For the text-containing cell, return its midpoint in [x, y] coordinate format. 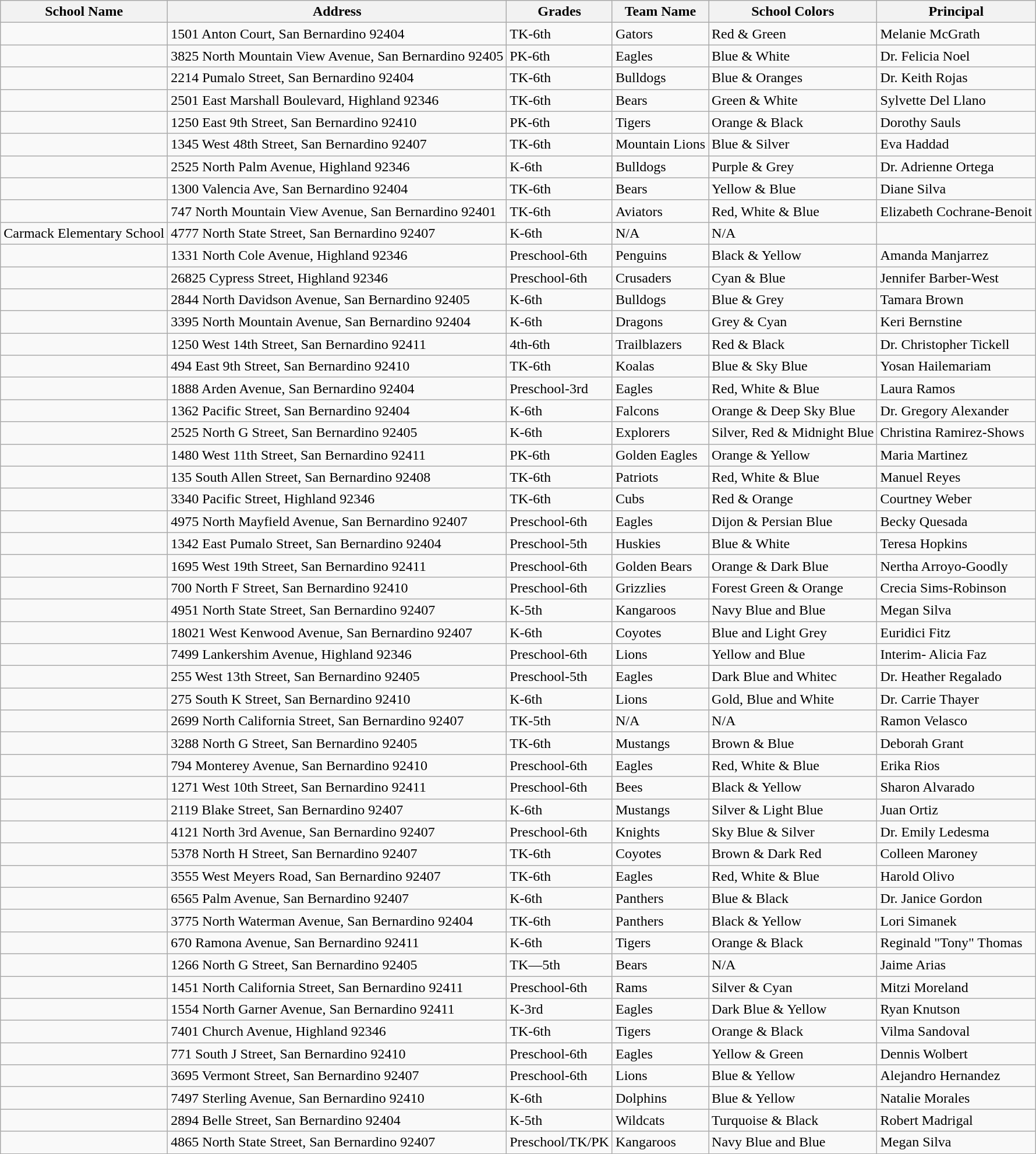
Silver, Red & Midnight Blue [793, 433]
135 South Allen Street, San Bernardino 92408 [337, 477]
Dr. Adrienne Ortega [956, 167]
Blue and Light Grey [793, 632]
Blue & Silver [793, 144]
School Name [84, 12]
Grizzlies [660, 588]
Huskies [660, 544]
Brown & Dark Red [793, 854]
Yellow and Blue [793, 655]
Golden Eagles [660, 455]
Keri Bernstine [956, 322]
Dr. Keith Rojas [956, 78]
Bees [660, 788]
Tamara Brown [956, 300]
1451 North California Street, San Bernardino 92411 [337, 987]
3395 North Mountain Avenue, San Bernardino 92404 [337, 322]
1331 North Cole Avenue, Highland 92346 [337, 255]
2501 East Marshall Boulevard, Highland 92346 [337, 100]
Melanie McGrath [956, 34]
Aviators [660, 211]
Koalas [660, 366]
1250 East 9th Street, San Bernardino 92410 [337, 122]
Cyan & Blue [793, 278]
Deborah Grant [956, 743]
TK-5th [560, 721]
Jaime Arias [956, 965]
Mitzi Moreland [956, 987]
Becky Quesada [956, 521]
Amanda Manjarrez [956, 255]
Dijon & Persian Blue [793, 521]
1362 Pacific Street, San Bernardino 92404 [337, 411]
Explorers [660, 433]
Falcons [660, 411]
School Colors [793, 12]
Natalie Morales [956, 1098]
Jennifer Barber-West [956, 278]
Cubs [660, 499]
Dorothy Sauls [956, 122]
Vilma Sandoval [956, 1032]
Alejandro Hernandez [956, 1076]
Yellow & Blue [793, 189]
4865 North State Street, San Bernardino 92407 [337, 1142]
Interim- Alicia Faz [956, 655]
1480 West 11th Street, San Bernardino 92411 [337, 455]
Dennis Wolbert [956, 1054]
Lori Simanek [956, 920]
1271 West 10th Street, San Bernardino 92411 [337, 788]
Gold, Blue and White [793, 699]
1501 Anton Court, San Bernardino 92404 [337, 34]
Mountain Lions [660, 144]
5378 North H Street, San Bernardino 92407 [337, 854]
Robert Madrigal [956, 1120]
Preschool/TK/PK [560, 1142]
Dragons [660, 322]
Eva Haddad [956, 144]
Red & Black [793, 344]
Wildcats [660, 1120]
Dr. Felicia Noel [956, 56]
4121 North 3rd Avenue, San Bernardino 92407 [337, 832]
2525 North G Street, San Bernardino 92405 [337, 433]
Grey & Cyan [793, 322]
2525 North Palm Avenue, Highland 92346 [337, 167]
1345 West 48th Street, San Bernardino 92407 [337, 144]
Diane Silva [956, 189]
494 East 9th Street, San Bernardino 92410 [337, 366]
4th-6th [560, 344]
3288 North G Street, San Bernardino 92405 [337, 743]
Blue & Sky Blue [793, 366]
Dr. Carrie Thayer [956, 699]
Blue & Black [793, 898]
Red & Orange [793, 499]
1250 West 14th Street, San Bernardino 92411 [337, 344]
Dark Blue & Yellow [793, 1010]
1888 Arden Avenue, San Bernardino 92404 [337, 389]
Knights [660, 832]
1554 North Garner Avenue, San Bernardino 92411 [337, 1010]
Principal [956, 12]
18021 West Kenwood Avenue, San Bernardino 92407 [337, 632]
7401 Church Avenue, Highland 92346 [337, 1032]
Sky Blue & Silver [793, 832]
Courtney Weber [956, 499]
Silver & Cyan [793, 987]
Preschool-3rd [560, 389]
Golden Bears [660, 566]
Dr. Gregory Alexander [956, 411]
Green & White [793, 100]
Teresa Hopkins [956, 544]
Harold Olivo [956, 876]
Forest Green & Orange [793, 588]
Dolphins [660, 1098]
Carmack Elementary School [84, 233]
771 South J Street, San Bernardino 92410 [337, 1054]
1695 West 19th Street, San Bernardino 92411 [337, 566]
K-3rd [560, 1010]
26825 Cypress Street, Highland 92346 [337, 278]
Dark Blue and Whitec [793, 677]
Yosan Hailemariam [956, 366]
Ramon Velasco [956, 721]
1266 North G Street, San Bernardino 92405 [337, 965]
Brown & Blue [793, 743]
Euridici Fitz [956, 632]
Crecia Sims-Robinson [956, 588]
3555 West Meyers Road, San Bernardino 92407 [337, 876]
670 Ramona Avenue, San Bernardino 92411 [337, 943]
Grades [560, 12]
Turquoise & Black [793, 1120]
7497 Sterling Avenue, San Bernardino 92410 [337, 1098]
Christina Ramirez-Shows [956, 433]
4777 North State Street, San Bernardino 92407 [337, 233]
Dr. Christopher Tickell [956, 344]
2844 North Davidson Avenue, San Bernardino 92405 [337, 300]
747 North Mountain View Avenue, San Bernardino 92401 [337, 211]
Juan Ortiz [956, 810]
Orange & Yellow [793, 455]
Dr. Emily Ledesma [956, 832]
Trailblazers [660, 344]
Laura Ramos [956, 389]
Silver & Light Blue [793, 810]
3340 Pacific Street, Highland 92346 [337, 499]
Blue & Oranges [793, 78]
2894 Belle Street, San Bernardino 92404 [337, 1120]
1342 East Pumalo Street, San Bernardino 92404 [337, 544]
Ryan Knutson [956, 1010]
Dr. Heather Regalado [956, 677]
Blue & Grey [793, 300]
4975 North Mayfield Avenue, San Bernardino 92407 [337, 521]
6565 Palm Avenue, San Bernardino 92407 [337, 898]
3775 North Waterman Avenue, San Bernardino 92404 [337, 920]
Red & Green [793, 34]
700 North F Street, San Bernardino 92410 [337, 588]
255 West 13th Street, San Bernardino 92405 [337, 677]
Orange & Deep Sky Blue [793, 411]
Manuel Reyes [956, 477]
Colleen Maroney [956, 854]
7499 Lankershim Avenue, Highland 92346 [337, 655]
Nertha Arroyo-Goodly [956, 566]
Rams [660, 987]
Yellow & Green [793, 1054]
2214 Pumalo Street, San Bernardino 92404 [337, 78]
Maria Martinez [956, 455]
Sylvette Del Llano [956, 100]
1300 Valencia Ave, San Bernardino 92404 [337, 189]
Erika Rios [956, 765]
4951 North State Street, San Bernardino 92407 [337, 610]
2699 North California Street, San Bernardino 92407 [337, 721]
3695 Vermont Street, San Bernardino 92407 [337, 1076]
Team Name [660, 12]
2119 Blake Street, San Bernardino 92407 [337, 810]
Purple & Grey [793, 167]
Patriots [660, 477]
Orange & Dark Blue [793, 566]
Address [337, 12]
Crusaders [660, 278]
794 Monterey Avenue, San Bernardino 92410 [337, 765]
Penguins [660, 255]
275 South K Street, San Bernardino 92410 [337, 699]
3825 North Mountain View Avenue, San Bernardino 92405 [337, 56]
Reginald "Tony" Thomas [956, 943]
Gators [660, 34]
Elizabeth Cochrane-Benoit [956, 211]
TK—5th [560, 965]
Dr. Janice Gordon [956, 898]
Sharon Alvarado [956, 788]
